Return the (x, y) coordinate for the center point of the cell that contains the specified text.  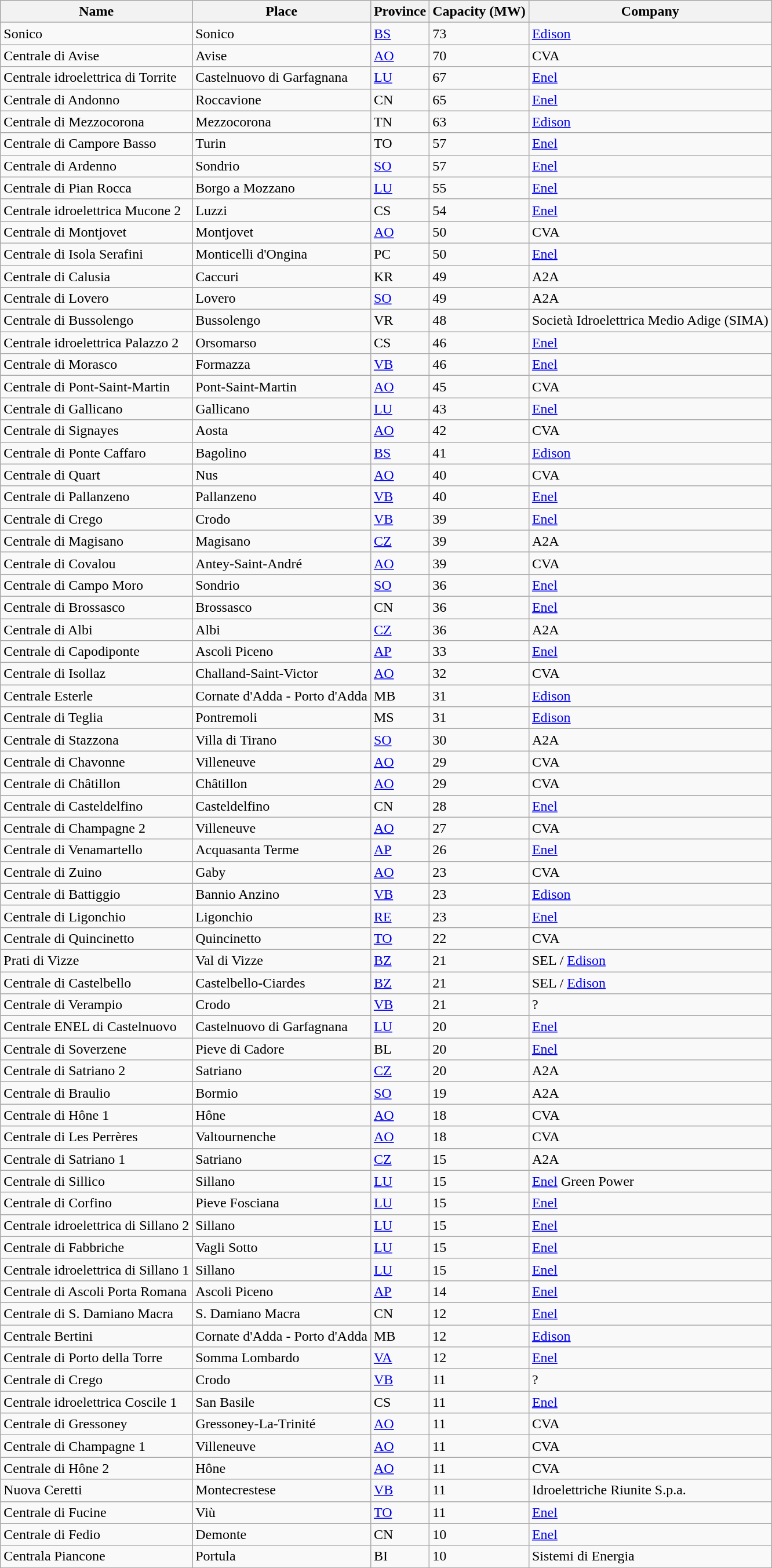
33 (479, 652)
Name (96, 12)
Quincinetto (282, 938)
Mezzocorona (282, 122)
Portula (282, 1556)
Centrale di Battiggio (96, 894)
Viù (282, 1512)
Vagli Sotto (282, 1247)
Centrale di Brossasco (96, 607)
S. Damiano Macra (282, 1313)
Centrale di Verampio (96, 1005)
Centrale di Quart (96, 475)
PC (400, 254)
Centrale di Zuino (96, 872)
Bussolengo (282, 321)
Centrale di Teglia (96, 718)
43 (479, 409)
Centrale di S. Damiano Macra (96, 1313)
Centrale di Sillico (96, 1181)
VA (400, 1358)
27 (479, 828)
Lovero (282, 299)
Luzzi (282, 210)
Casteldelfino (282, 806)
Roccavione (282, 100)
Montjovet (282, 232)
Nus (282, 475)
KR (400, 277)
Centrale di Signayes (96, 431)
Centrale di Covalou (96, 563)
Sistemi di Energia (650, 1556)
VR (400, 321)
Centrale di Capodiponte (96, 652)
Centrale di Les Perrères (96, 1137)
Castelbello-Ciardes (282, 983)
Centrale di Fedio (96, 1534)
Centrale di Chavonne (96, 762)
Valtournenche (282, 1137)
Pieve di Cadore (282, 1049)
Centrale di Satriano 2 (96, 1071)
63 (479, 122)
Somma Lombardo (282, 1358)
Centrale di Quincinetto (96, 938)
Centrale di Hône 1 (96, 1115)
Nuova Ceretti (96, 1490)
Albi (282, 629)
Place (282, 12)
Monticelli d'Ongina (282, 254)
Bannio Anzino (282, 894)
RE (400, 916)
48 (479, 321)
Centrale Bertini (96, 1335)
Centrale di Magisano (96, 541)
Centrale di Soverzene (96, 1049)
Centrale di Montjovet (96, 232)
Capacity (MW) (479, 12)
54 (479, 210)
Orsomarso (282, 343)
Centrale di Ascoli Porta Romana (96, 1291)
Centrale di Albi (96, 629)
Centrale di Campo Moro (96, 585)
Enel Green Power (650, 1181)
Centrale di Lovero (96, 299)
Centrale di Andonno (96, 100)
Avise (282, 56)
Montecrestese (282, 1490)
Brossasco (282, 607)
Centrale idroelettrica di Sillano 2 (96, 1225)
Centrale di Satriano 1 (96, 1159)
26 (479, 850)
Centrale di Corfino (96, 1203)
30 (479, 740)
Turin (282, 144)
Idroelettriche Riunite S.p.a. (650, 1490)
TN (400, 122)
Centrale idroelettrica Mucone 2 (96, 210)
Antey-Saint-André (282, 563)
Centrale di Gallicano (96, 409)
Centrale di Pian Rocca (96, 188)
Centrale idroelettrica di Torrite (96, 78)
Val di Vizze (282, 960)
Magisano (282, 541)
Gaby (282, 872)
Centrale di Champagne 2 (96, 828)
Centrale di Châtillon (96, 784)
67 (479, 78)
Centrale idroelettrica Coscile 1 (96, 1402)
BL (400, 1049)
Demonte (282, 1534)
Centrale di Ponte Caffaro (96, 453)
Bagolino (282, 453)
Centrale di Ligonchio (96, 916)
Bormio (282, 1093)
Prati di Vizze (96, 960)
Villa di Tirano (282, 740)
Formazza (282, 365)
Aosta (282, 431)
73 (479, 34)
41 (479, 453)
Centrale di Stazzona (96, 740)
Centrale di Morasco (96, 365)
Châtillon (282, 784)
Centrale di Pont-Saint-Martin (96, 387)
Centrale di Pallanzeno (96, 497)
Acquasanta Terme (282, 850)
19 (479, 1093)
14 (479, 1291)
Centrale di Castelbello (96, 983)
Challand-Saint-Victor (282, 674)
Pontremoli (282, 718)
45 (479, 387)
Centrale ENEL di Castelnuovo (96, 1027)
Centrale di Avise (96, 56)
Centrale di Venamartello (96, 850)
Centrale idroelettrica Palazzo 2 (96, 343)
Centrale di Porto della Torre (96, 1358)
Pont-Saint-Martin (282, 387)
Centrale di Campore Basso (96, 144)
55 (479, 188)
Centrala Piancone (96, 1556)
Gallicano (282, 409)
32 (479, 674)
Centrale di Casteldelfino (96, 806)
28 (479, 806)
Centrale di Fabbriche (96, 1247)
Gressoney-La-Trinité (282, 1424)
Pallanzeno (282, 497)
Centrale di Gressoney (96, 1424)
Centrale di Isola Serafini (96, 254)
Centrale di Champagne 1 (96, 1446)
Caccuri (282, 277)
Centrale di Ardenno (96, 166)
Centrale di Fucine (96, 1512)
Centrale Esterle (96, 696)
Pieve Fosciana (282, 1203)
Borgo a Mozzano (282, 188)
Ligonchio (282, 916)
Centrale di Hône 2 (96, 1468)
Centrale idroelettrica di Sillano 1 (96, 1269)
Società Idroelettrica Medio Adige (SIMA) (650, 321)
Company (650, 12)
Province (400, 12)
65 (479, 100)
San Basile (282, 1402)
BI (400, 1556)
42 (479, 431)
Centrale di Calusia (96, 277)
Centrale di Bussolengo (96, 321)
22 (479, 938)
70 (479, 56)
MS (400, 718)
Centrale di Braulio (96, 1093)
Centrale di Mezzocorona (96, 122)
Centrale di Isollaz (96, 674)
